Find where the given text appears and provide that cell's center as [X, Y] coordinate. 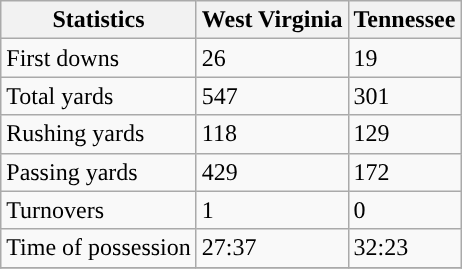
Tennessee [404, 20]
First downs [99, 58]
Turnovers [99, 210]
429 [272, 172]
Passing yards [99, 172]
Statistics [99, 20]
26 [272, 58]
19 [404, 58]
West Virginia [272, 20]
32:23 [404, 248]
Time of possession [99, 248]
Total yards [99, 96]
547 [272, 96]
301 [404, 96]
172 [404, 172]
118 [272, 134]
129 [404, 134]
1 [272, 210]
0 [404, 210]
27:37 [272, 248]
Rushing yards [99, 134]
